Find where the given text appears and provide that cell's center as [X, Y] coordinate. 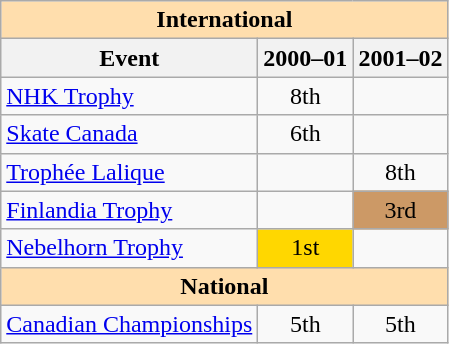
Event [130, 58]
International [224, 20]
NHK Trophy [130, 96]
Finlandia Trophy [130, 210]
Canadian Championships [130, 324]
3rd [400, 210]
1st [306, 248]
6th [306, 134]
2001–02 [400, 58]
Nebelhorn Trophy [130, 248]
National [224, 286]
Trophée Lalique [130, 172]
Skate Canada [130, 134]
2000–01 [306, 58]
